Determine the [x, y] coordinate at the center of the cell enclosing the given text.  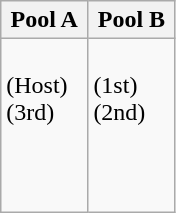
(Host) (3rd) [44, 126]
Pool B [132, 20]
Pool A [44, 20]
(1st) (2nd) [132, 126]
